Output the [X, Y] coordinate of the center of the cell containing the given text.  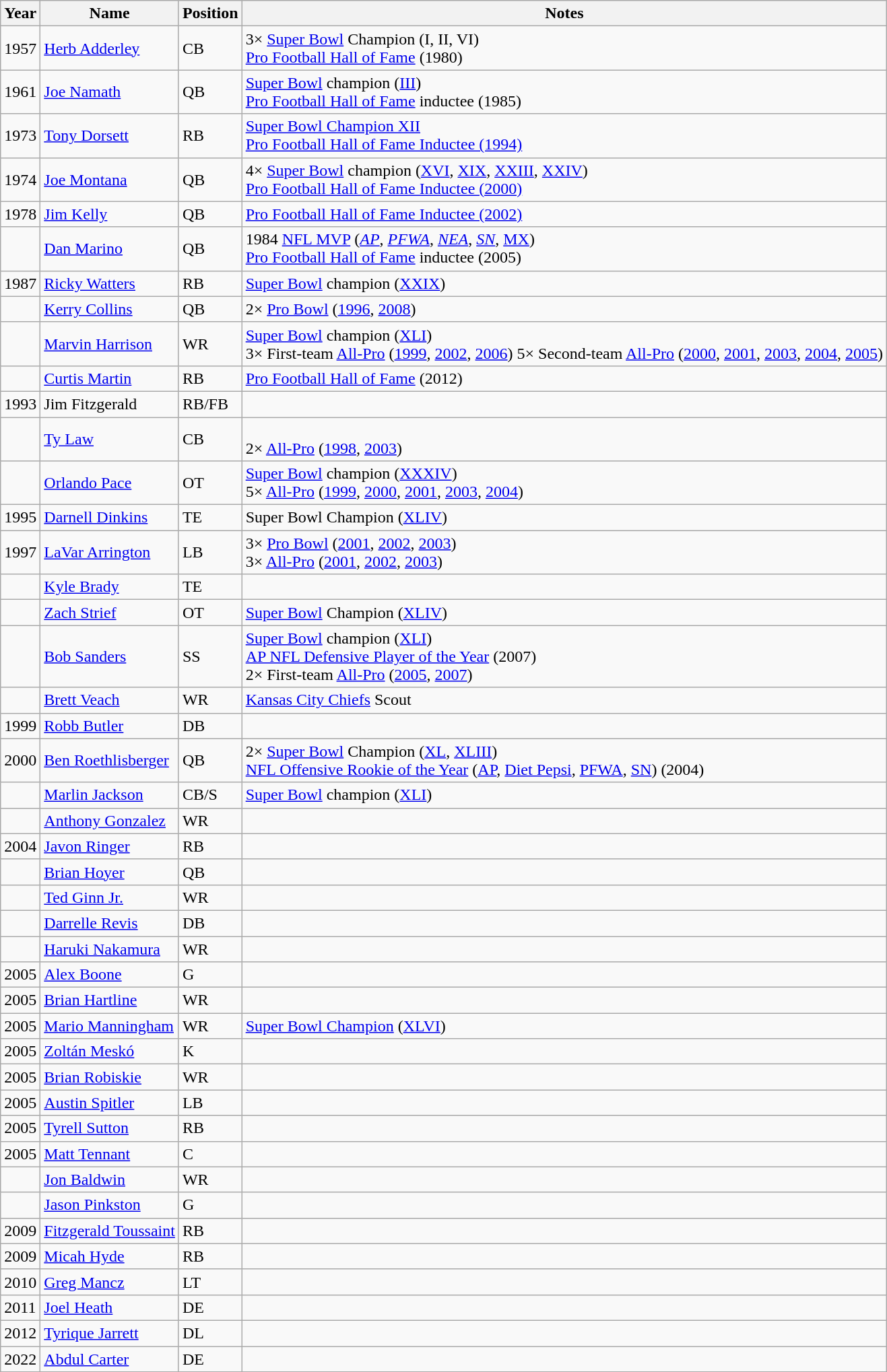
1993 [20, 404]
1973 [20, 136]
Pro Football Hall of Fame (2012) [564, 378]
2× Pro Bowl (1996, 2008) [564, 309]
1961 [20, 92]
Jim Kelly [110, 214]
Jim Fitzgerald [110, 404]
Joe Montana [110, 179]
DL [210, 1333]
Fitzgerald Toussaint [110, 1231]
Matt Tennant [110, 1154]
Haruki Nakamura [110, 949]
Notes [564, 13]
1997 [20, 552]
Joel Heath [110, 1307]
3× Pro Bowl (2001, 2002, 2003)3× All-Pro (2001, 2002, 2003) [564, 552]
1957 [20, 48]
Robb Butler [110, 726]
Anthony Gonzalez [110, 821]
Ty Law [110, 439]
4× Super Bowl champion (XVI, XIX, XXIII, XXIV)Pro Football Hall of Fame Inductee (2000) [564, 179]
2000 [20, 761]
3× Super Bowl Champion (I, II, VI)Pro Football Hall of Fame (1980) [564, 48]
Super Bowl champion (XXIX) [564, 283]
1984 NFL MVP (AP, PFWA, NEA, SN, MX)Pro Football Hall of Fame inductee (2005) [564, 249]
Jon Baldwin [110, 1179]
Herb Adderley [110, 48]
Brian Robiskie [110, 1077]
Brian Hartline [110, 1000]
Super Bowl Champion XIIPro Football Hall of Fame Inductee (1994) [564, 136]
2004 [20, 846]
Austin Spitler [110, 1103]
Name [110, 13]
SS [210, 656]
Marvin Harrison [110, 343]
1987 [20, 283]
2× Super Bowl Champion (XL, XLIII)NFL Offensive Rookie of the Year (AP, Diet Pepsi, PFWA, SN) (2004) [564, 761]
Brett Veach [110, 700]
Alex Boone [110, 975]
Tyrique Jarrett [110, 1333]
Super Bowl Champion (XLVI) [564, 1026]
2022 [20, 1359]
Position [210, 13]
Bob Sanders [110, 656]
Mario Manningham [110, 1026]
Curtis Martin [110, 378]
Kerry Collins [110, 309]
Greg Mancz [110, 1282]
1999 [20, 726]
C [210, 1154]
Super Bowl champion (III)Pro Football Hall of Fame inductee (1985) [564, 92]
RB/FB [210, 404]
K [210, 1052]
Tony Dorsett [110, 136]
LT [210, 1282]
Darrelle Revis [110, 923]
Tyrell Sutton [110, 1128]
CB/S [210, 795]
1995 [20, 518]
Super Bowl champion (XLI) [564, 795]
Darnell Dinkins [110, 518]
Joe Namath [110, 92]
1978 [20, 214]
Marlin Jackson [110, 795]
2011 [20, 1307]
Year [20, 13]
Kyle Brady [110, 587]
Orlando Pace [110, 483]
Jason Pinkston [110, 1205]
Super Bowl champion (XXXIV)5× All-Pro (1999, 2000, 2001, 2003, 2004) [564, 483]
1974 [20, 179]
Brian Hoyer [110, 872]
Micah Hyde [110, 1256]
Pro Football Hall of Fame Inductee (2002) [564, 214]
2012 [20, 1333]
2× All-Pro (1998, 2003) [564, 439]
LaVar Arrington [110, 552]
Zoltán Meskó [110, 1052]
Zach Strief [110, 613]
Javon Ringer [110, 846]
Super Bowl champion (XLI)3× First-team All-Pro (1999, 2002, 2006) 5× Second-team All-Pro (2000, 2001, 2003, 2004, 2005) [564, 343]
Ben Roethlisberger [110, 761]
2010 [20, 1282]
Dan Marino [110, 249]
Ricky Watters [110, 283]
Super Bowl champion (XLI)AP NFL Defensive Player of the Year (2007)2× First-team All-Pro (2005, 2007) [564, 656]
Kansas City Chiefs Scout [564, 700]
Abdul Carter [110, 1359]
Ted Ginn Jr. [110, 897]
